Return the (x, y) coordinate for the center point of the cell that contains the specified text.  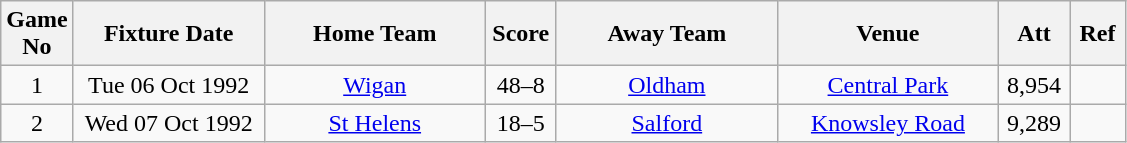
Fixture Date (168, 34)
1 (37, 85)
Tue 06 Oct 1992 (168, 85)
Away Team (666, 34)
Att (1034, 34)
9,289 (1034, 123)
Game No (37, 34)
18–5 (520, 123)
Salford (666, 123)
Oldham (666, 85)
Score (520, 34)
Ref (1098, 34)
Home Team (374, 34)
St Helens (374, 123)
Wed 07 Oct 1992 (168, 123)
2 (37, 123)
Wigan (374, 85)
Venue (888, 34)
Central Park (888, 85)
Knowsley Road (888, 123)
48–8 (520, 85)
8,954 (1034, 85)
